From the cell containing the given text, extract its center point as (x, y) coordinate. 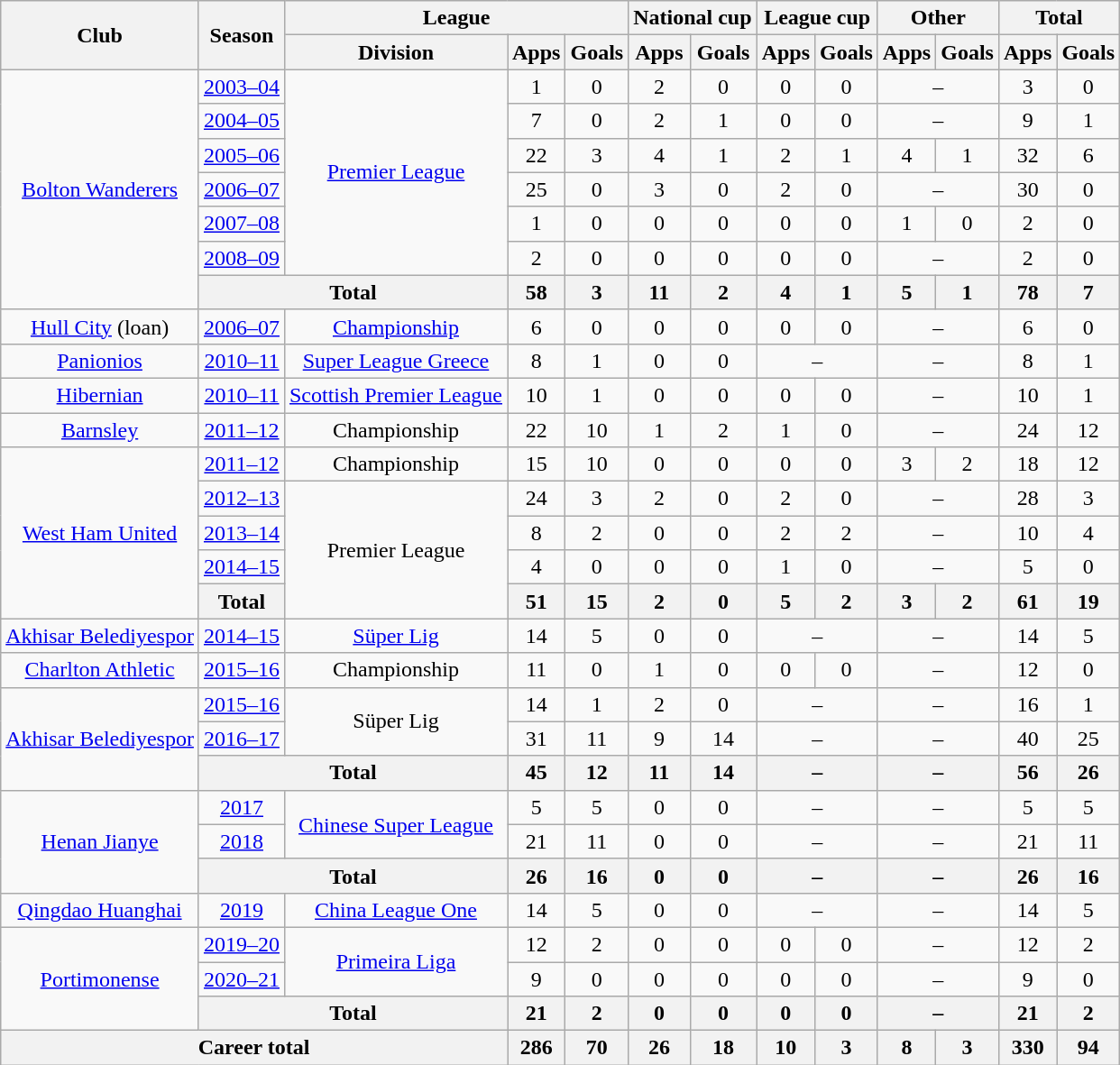
Super League Greece (395, 361)
Division (395, 52)
Club (100, 35)
19 (1088, 601)
2019 (242, 910)
2013–14 (242, 533)
94 (1088, 1048)
Qingdao Huanghai (100, 910)
2003–04 (242, 87)
2020–21 (242, 978)
Primeira Liga (395, 961)
2012–13 (242, 499)
70 (597, 1048)
51 (536, 601)
West Ham United (100, 533)
61 (1027, 601)
2017 (242, 807)
Panionios (100, 361)
League (456, 18)
Hibernian (100, 395)
58 (536, 292)
Hull City (loan) (100, 326)
Season (242, 35)
32 (1027, 155)
78 (1027, 292)
30 (1027, 189)
China League One (395, 910)
Chinese Super League (395, 824)
56 (1027, 773)
National cup (693, 18)
2005–06 (242, 155)
31 (536, 739)
2008–09 (242, 258)
2007–08 (242, 224)
Barnsley (100, 430)
Scottish Premier League (395, 395)
45 (536, 773)
2004–05 (242, 121)
28 (1027, 499)
330 (1027, 1048)
Henan Jianye (100, 841)
League cup (817, 18)
286 (536, 1048)
2016–17 (242, 739)
2018 (242, 841)
Other (938, 18)
Career total (254, 1048)
2019–20 (242, 944)
Portimonense (100, 978)
Charlton Athletic (100, 670)
40 (1027, 739)
Bolton Wanderers (100, 189)
